Extract the (x, y) coordinate from the center of the cell holding the provided text.  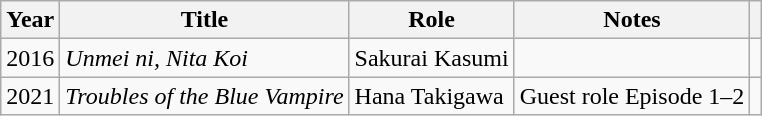
Year (30, 20)
Notes (632, 20)
Sakurai Kasumi (432, 58)
Role (432, 20)
Troubles of the Blue Vampire (204, 96)
2016 (30, 58)
Hana Takigawa (432, 96)
Unmei ni, Nita Koi (204, 58)
Guest role Episode 1–2 (632, 96)
Title (204, 20)
2021 (30, 96)
